Detect which cell encompasses the target text, then output its [x, y] center coordinate. 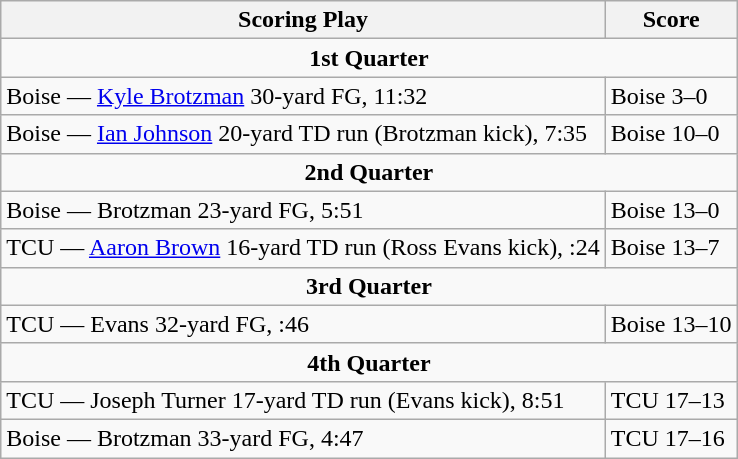
Boise — Brotzman 33-yard FG, 4:47 [304, 438]
Boise 10–0 [671, 134]
Boise 3–0 [671, 96]
TCU — Joseph Turner 17-yard TD run (Evans kick), 8:51 [304, 400]
Boise — Kyle Brotzman 30-yard FG, 11:32 [304, 96]
Score [671, 20]
TCU — Aaron Brown 16-yard TD run (Ross Evans kick), :24 [304, 248]
Boise 13–10 [671, 324]
Boise 13–0 [671, 210]
TCU 17–13 [671, 400]
Scoring Play [304, 20]
3rd Quarter [369, 286]
Boise 13–7 [671, 248]
2nd Quarter [369, 172]
1st Quarter [369, 58]
TCU — Evans 32-yard FG, :46 [304, 324]
Boise — Brotzman 23-yard FG, 5:51 [304, 210]
Boise — Ian Johnson 20-yard TD run (Brotzman kick), 7:35 [304, 134]
TCU 17–16 [671, 438]
4th Quarter [369, 362]
